For the text-containing cell, return its midpoint in [x, y] coordinate format. 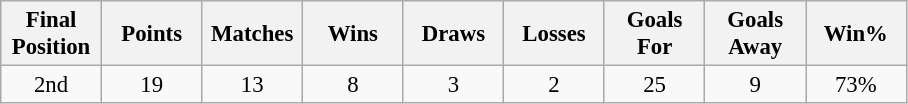
8 [354, 85]
73% [856, 85]
13 [252, 85]
25 [654, 85]
2 [554, 85]
Win% [856, 34]
Losses [554, 34]
Matches [252, 34]
Goals For [654, 34]
Wins [354, 34]
9 [756, 85]
Draws [454, 34]
Goals Away [756, 34]
3 [454, 85]
19 [152, 85]
Final Position [52, 34]
Points [152, 34]
2nd [52, 85]
